Output the [x, y] coordinate of the center of the cell containing the given text.  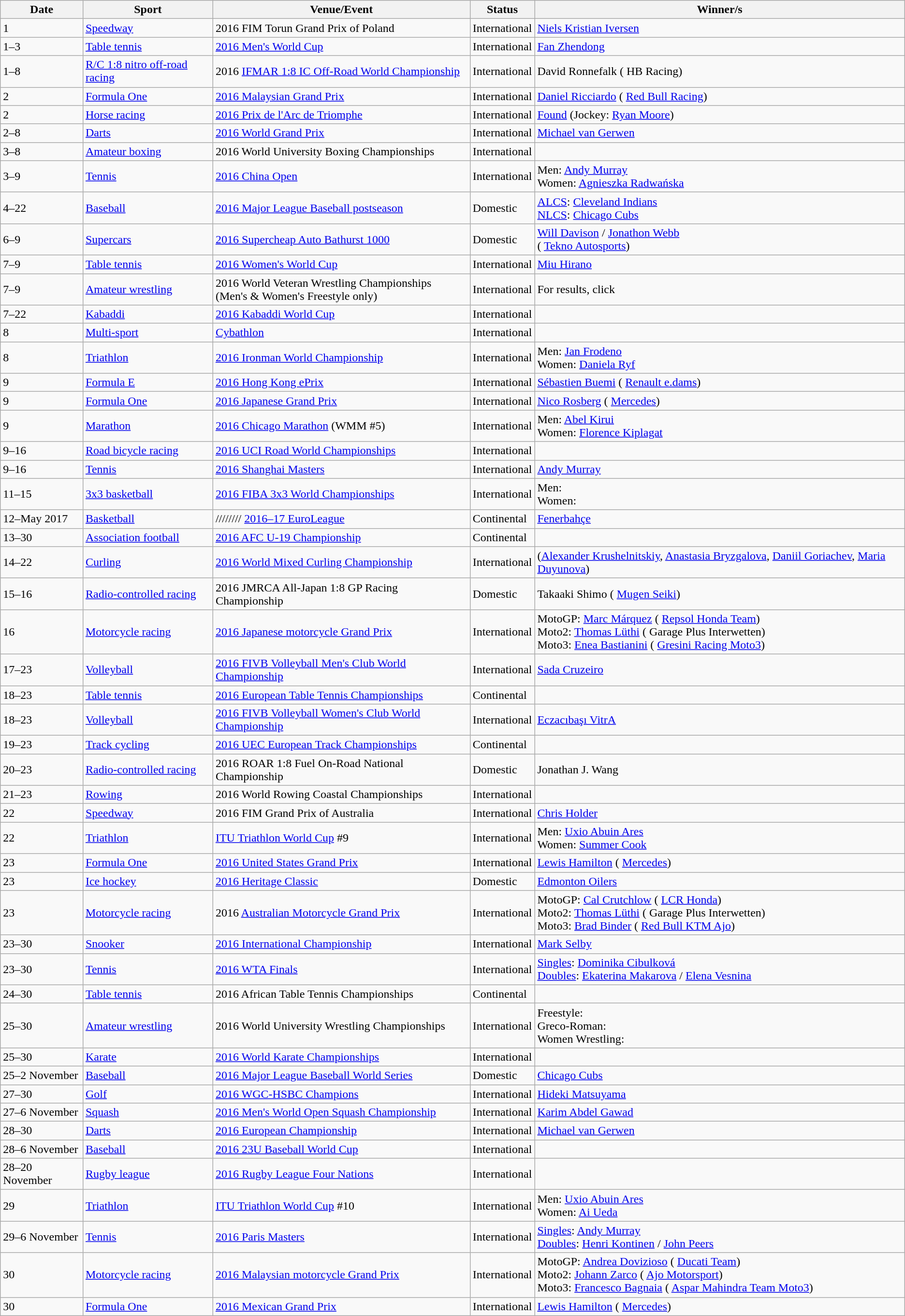
2016 World Grand Prix [341, 133]
Track cycling [148, 745]
20–23 [42, 770]
Freestyle: Greco-Roman: Women Wrestling: [719, 1025]
Men: Jan FrodenoWomen: Daniela Ryf [719, 358]
Mark Selby [719, 944]
2016 FIM Grand Prix of Australia [341, 813]
Ice hockey [148, 881]
2016 World Karate Championships [341, 1057]
Men: Andy MurrayWomen: Agnieszka Radwańska [719, 176]
1 [42, 28]
2016 United States Grand Prix [341, 863]
Formula E [148, 383]
2016 Paris Masters [341, 1237]
Rugby league [148, 1174]
2016 European Table Tennis Championships [341, 695]
28–6 November [42, 1149]
2016 Chicago Marathon (WMM #5) [341, 426]
2016 JMRCA All-Japan 1:8 GP Racing Championship [341, 594]
2016 WGC-HSBC Champions [341, 1094]
2016 Japanese motorcycle Grand Prix [341, 632]
2016 World Mixed Curling Championship [341, 562]
6–9 [42, 239]
2016 European Championship [341, 1131]
Association football [148, 537]
19–23 [42, 745]
Road bicycle racing [148, 451]
2016 International Championship [341, 944]
2016 Kabaddi World Cup [341, 314]
Snooker [148, 944]
15–16 [42, 594]
Sport [148, 10]
2016 Prix de l'Arc de Triomphe [341, 115]
3–8 [42, 151]
3–9 [42, 176]
Nico Rosberg ( Mercedes) [719, 401]
2016 Malaysian motorcycle Grand Prix [341, 1275]
2–8 [42, 133]
2016 World University Wrestling Championships [341, 1025]
2016 Men's World Open Squash Championship [341, 1112]
2016 FIM Torun Grand Prix of Poland [341, 28]
ITU Triathlon World Cup #9 [341, 838]
Men: Abel KiruiWomen: Florence Kiplagat [719, 426]
2016 IFMAR 1:8 IC Off-Road World Championship [341, 72]
27–30 [42, 1094]
//////// 2016–17 EuroLeague [341, 519]
Date [42, 10]
Fan Zhendong [719, 46]
David Ronnefalk ( HB Racing) [719, 72]
Supercars [148, 239]
2016 FIVB Volleyball Women's Club World Championship [341, 720]
Venue/Event [341, 10]
MotoGP: Andrea Dovizioso ( Ducati Team)Moto2: Johann Zarco ( Ajo Motorsport)Moto3: Francesco Bagnaia ( Aspar Mahindra Team Moto3) [719, 1275]
2016 WTA Finals [341, 969]
1–3 [42, 46]
Men: Women: [719, 494]
2016 Major League Baseball postseason [341, 208]
Squash [148, 1112]
For results, click [719, 289]
21–23 [42, 795]
Men: Uxio Abuin AresWomen: Summer Cook [719, 838]
Sébastien Buemi ( Renault e.dams) [719, 383]
Edmonton Oilers [719, 881]
13–30 [42, 537]
3x3 basketball [148, 494]
Horse racing [148, 115]
Sada Cruzeiro [719, 669]
Multi-sport [148, 333]
Andy Murray [719, 469]
Eczacıbaşı VitrA [719, 720]
2016 FIBA 3x3 World Championships [341, 494]
Fenerbahçe [719, 519]
27–6 November [42, 1112]
2016 African Table Tennis Championships [341, 994]
2016 World Veteran Wrestling Championships(Men's & Women's Freestyle only) [341, 289]
Chicago Cubs [719, 1075]
Men: Uxio Abuin AresWomen: Ai Ueda [719, 1205]
2016 China Open [341, 176]
16 [42, 632]
2016 Hong Kong ePrix [341, 383]
2016 ROAR 1:8 Fuel On-Road National Championship [341, 770]
28–20 November [42, 1174]
2016 UCI Road World Championships [341, 451]
Status [502, 10]
Will Davison / Jonathon Webb( Tekno Autosports) [719, 239]
ALCS: Cleveland IndiansNLCS: Chicago Cubs [719, 208]
Kabaddi [148, 314]
2016 Women's World Cup [341, 264]
2016 Heritage Classic [341, 881]
Karate [148, 1057]
Winner/s [719, 10]
2016 Shanghai Masters [341, 469]
2016 World University Boxing Championships [341, 151]
Golf [148, 1094]
Cybathlon [341, 333]
11–15 [42, 494]
2016 Japanese Grand Prix [341, 401]
Rowing [148, 795]
2016 Ironman World Championship [341, 358]
Karim Abdel Gawad [719, 1112]
24–30 [42, 994]
R/C 1:8 nitro off-road racing [148, 72]
Niels Kristian Iversen [719, 28]
MotoGP: Cal Crutchlow ( LCR Honda)Moto2: Thomas Lüthi ( Garage Plus Interwetten)Moto3: Brad Binder ( Red Bull KTM Ajo) [719, 913]
MotoGP: Marc Márquez ( Repsol Honda Team)Moto2: Thomas Lüthi ( Garage Plus Interwetten)Moto3: Enea Bastianini ( Gresini Racing Moto3) [719, 632]
29–6 November [42, 1237]
2016 Supercheap Auto Bathurst 1000 [341, 239]
Singles: Andy MurrayDoubles: Henri Kontinen / John Peers [719, 1237]
25–2 November [42, 1075]
Found (Jockey: Ryan Moore) [719, 115]
(Alexander Krushelnitskiy, Anastasia Bryzgalova, Daniil Goriachev, Maria Duyunova) [719, 562]
2016 Malaysian Grand Prix [341, 96]
1–8 [42, 72]
Hideki Matsuyama [719, 1094]
2016 Rugby League Four Nations [341, 1174]
Amateur boxing [148, 151]
Daniel Ricciardo ( Red Bull Racing) [719, 96]
14–22 [42, 562]
2016 Major League Baseball World Series [341, 1075]
Chris Holder [719, 813]
28–30 [42, 1131]
2016 Mexican Grand Prix [341, 1306]
2016 UEC European Track Championships [341, 745]
2016 FIVB Volleyball Men's Club World Championship [341, 669]
2016 Men's World Cup [341, 46]
Takaaki Shimo ( Mugen Seiki) [719, 594]
Jonathan J. Wang [719, 770]
7–22 [42, 314]
2016 23U Baseball World Cup [341, 1149]
17–23 [42, 669]
2016 World Rowing Coastal Championships [341, 795]
29 [42, 1205]
Curling [148, 562]
2016 AFC U-19 Championship [341, 537]
ITU Triathlon World Cup #10 [341, 1205]
Marathon [148, 426]
Singles: Dominika CibulkováDoubles: Ekaterina Makarova / Elena Vesnina [719, 969]
Basketball [148, 519]
12–May 2017 [42, 519]
Miu Hirano [719, 264]
4–22 [42, 208]
2016 Australian Motorcycle Grand Prix [341, 913]
